Scan for the cell matching the given text and deliver its [X, Y] coordinate at center. 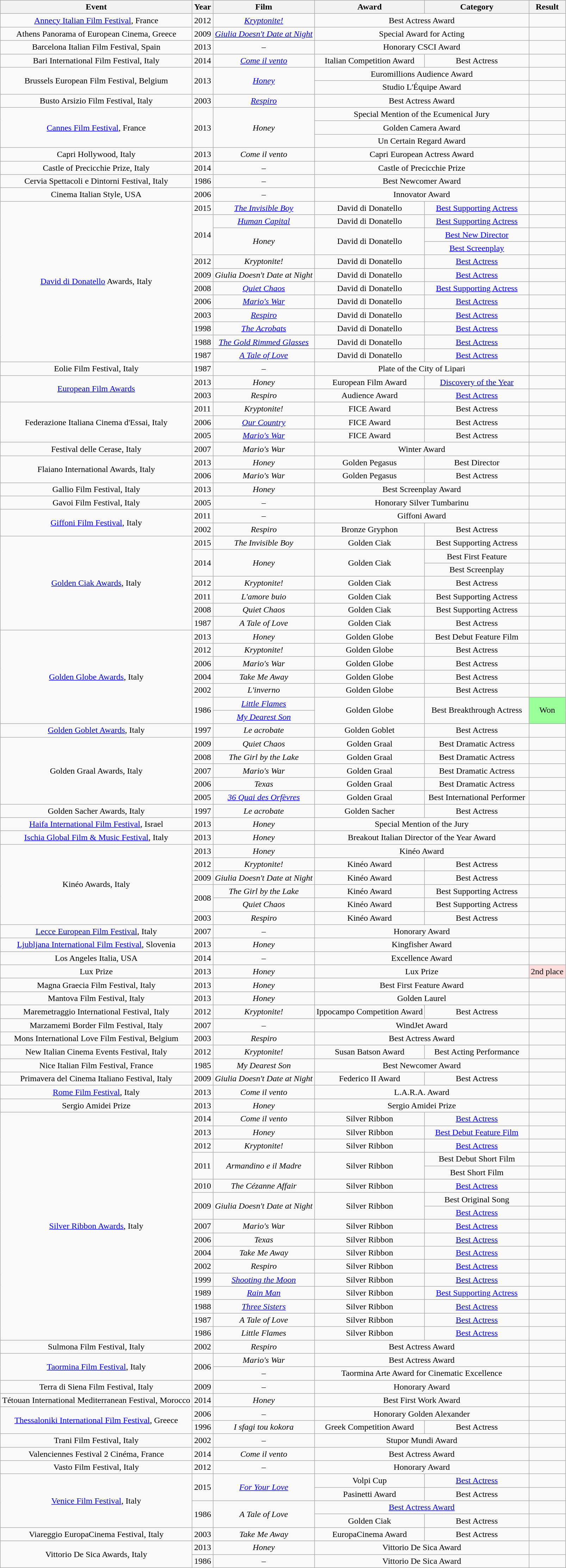
The Cézanne Affair [264, 1186]
Silver Ribbon Awards, Italy [97, 1226]
Film [264, 7]
WindJet Award [422, 1025]
Special Mention of the Jury [422, 824]
Bronze Gryphon [370, 529]
Ischia Global Film & Music Festival, Italy [97, 838]
Giffoni Award [422, 516]
Thessaloniki International Film Festival, Greece [97, 1420]
Capri Hollywood, Italy [97, 154]
Human Capital [264, 221]
Athens Panorama of European Cinema, Greece [97, 34]
Three Sisters [264, 1306]
Event [97, 7]
Breakout Italian Director of the Year Award [422, 838]
Year [203, 7]
Cervia Spettacoli e Dintorni Festival, Italy [97, 181]
Magna Graecia Film Festival, Italy [97, 985]
Golden Graal Awards, Italy [97, 770]
Best First Feature [477, 556]
2nd place [547, 971]
Winter Award [422, 449]
Best Director [477, 462]
Golden Goblet [370, 730]
Annecy Italian Film Festival, France [97, 20]
EuropaCinema Award [370, 1534]
Lecce European Film Festival, Italy [97, 931]
Innovator Award [422, 195]
1989 [203, 1293]
Golden Laurel [422, 998]
Brussels European Film Festival, Belgium [97, 81]
Viareggio EuropaCinema Festival, Italy [97, 1534]
Audience Award [370, 396]
Maremetraggio International Festival, Italy [97, 1012]
For Your Love [264, 1487]
Best International Performer [477, 797]
Best Short Film [477, 1172]
Studio L'Équipe Award [422, 87]
Volpi Cup [370, 1481]
Festival delle Cerase, Italy [97, 449]
Mantova Film Festival, Italy [97, 998]
The Acrobats [264, 328]
Federico II Award [370, 1079]
Marzamemi Border Film Festival, Italy [97, 1025]
L'amore buio [264, 597]
Best Breakthrough Actress [477, 710]
Best Acting Performance [477, 1052]
Armandino e il Madre [264, 1166]
Castle of Precicchie Prize [422, 168]
Gallio Film Festival, Italy [97, 489]
I sfagi tou kokora [264, 1427]
Won [547, 710]
The Gold Rimmed Glasses [264, 342]
Haifa International Film Festival, Israel [97, 824]
Vittorio De Sica Awards, Italy [97, 1554]
Giffoni Film Festival, Italy [97, 523]
Golden Globe Awards, Italy [97, 677]
European Film Award [370, 382]
Special Award for Acting [422, 34]
L'inverno [264, 690]
Sulmona Film Festival, Italy [97, 1347]
1985 [203, 1065]
Susan Batson Award [370, 1052]
Venice Film Festival, Italy [97, 1501]
Discovery of the Year [477, 382]
Vasto Film Festival, Italy [97, 1467]
Un Certain Regard Award [422, 141]
L.A.R.A. Award [422, 1092]
Stupor Mundi Award [422, 1440]
Shooting the Moon [264, 1280]
Bari International Film Festival, Italy [97, 61]
Honorary Golden Alexander [422, 1413]
Best New Director [477, 235]
Golden Sacher [370, 811]
Capri European Actress Award [422, 154]
Honorary Silver Tumbarinu [422, 503]
Best Original Song [477, 1199]
Golden Goblet Awards, Italy [97, 730]
Best First Work Award [422, 1400]
Best First Feature Award [422, 985]
Taormina Film Festival, Italy [97, 1367]
1999 [203, 1280]
Golden Ciak Awards, Italy [97, 583]
Best Debut Short Film [477, 1159]
Cinema Italian Style, USA [97, 195]
New Italian Cinema Events Festival, Italy [97, 1052]
Taormina Arte Award for Cinematic Excellence [422, 1373]
1996 [203, 1427]
Honorary CSCI Award [422, 47]
Castle of Precicchie Prize, Italy [97, 168]
Plate of the City of Lipari [422, 369]
Category [477, 7]
Our Country [264, 422]
Mons International Love Film Festival, Belgium [97, 1039]
Italian Competition Award [370, 61]
Result [547, 7]
Terra di Siena Film Festival, Italy [97, 1387]
Flaiano International Awards, Italy [97, 469]
Tétouan International Mediterranean Festival, Morocco [97, 1400]
David di Donatello Awards, Italy [97, 282]
Barcelona Italian Film Festival, Spain [97, 47]
Pasinetti Award [370, 1494]
Trani Film Festival, Italy [97, 1440]
Ljubljana International Film Festival, Slovenia [97, 945]
Ippocampo Competition Award [370, 1012]
Cannes Film Festival, France [97, 127]
Kinéo Awards, Italy [97, 884]
Special Mention of the Ecumenical Jury [422, 114]
Best Screenplay Award [422, 489]
Euromillions Audience Award [422, 74]
Federazione Italiana Cinema d'Essai, Italy [97, 422]
2010 [203, 1186]
36 Quai des Orfèvres [264, 797]
Valenciennes Festival 2 Cinéma, France [97, 1454]
Eolie Film Festival, Italy [97, 369]
Nice Italian Film Festival, France [97, 1065]
Kingfisher Award [422, 945]
Rome Film Festival, Italy [97, 1092]
Los Angeles Italia, USA [97, 958]
1998 [203, 328]
Excellence Award [422, 958]
Busto Arsizio Film Festival, Italy [97, 101]
Rain Man [264, 1293]
Greek Competition Award [370, 1427]
European Film Awards [97, 389]
Award [370, 7]
Golden Sacher Awards, Italy [97, 811]
Primavera del Cinema Italiano Festival, Italy [97, 1079]
Gavoi Film Festival, Italy [97, 503]
Golden Camera Award [422, 127]
